For the text-containing cell, return its midpoint in (x, y) coordinate format. 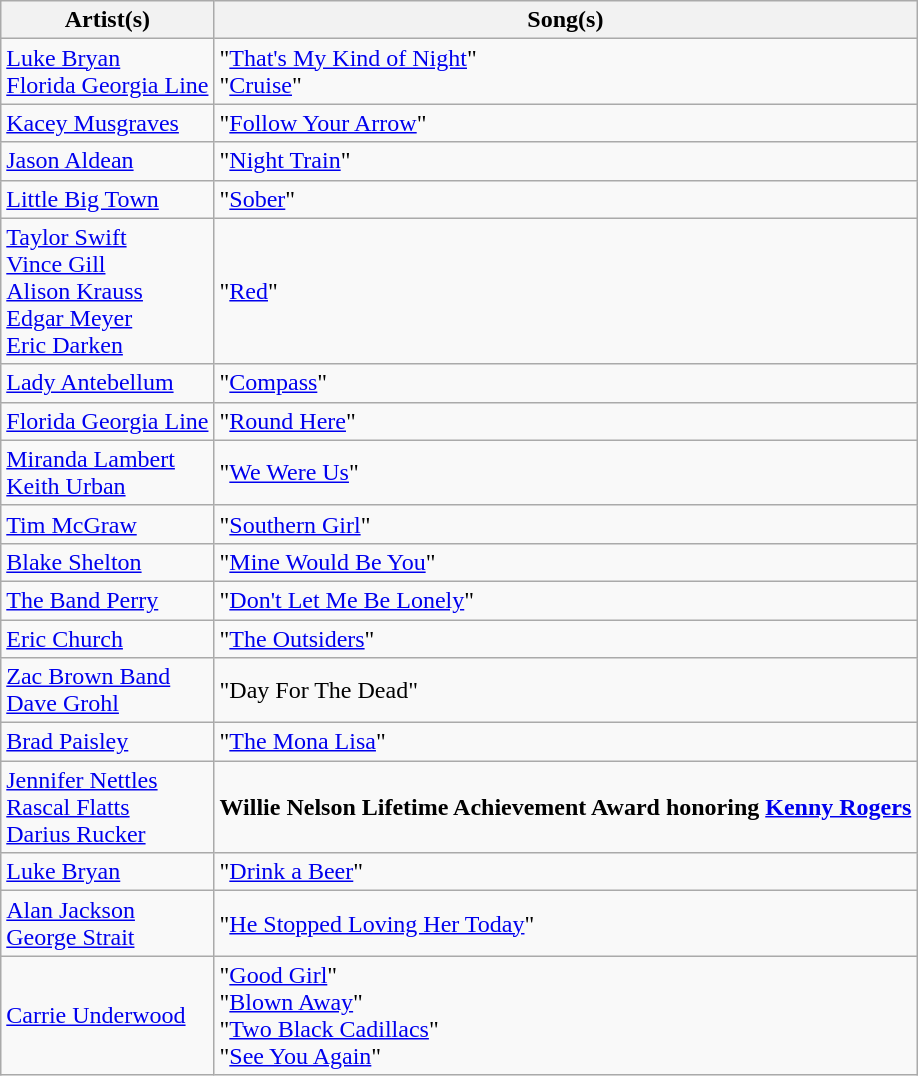
Eric Church (108, 639)
Miranda LambertKeith Urban (108, 472)
Blake Shelton (108, 562)
"Good Girl""Blown Away""Two Black Cadillacs""See You Again" (566, 1016)
Luke BryanFlorida Georgia Line (108, 72)
"He Stopped Loving Her Today" (566, 924)
Zac Brown BandDave Grohl (108, 690)
"Compass" (566, 383)
"Round Here" (566, 421)
Taylor SwiftVince GillAlison KraussEdgar MeyerEric Darken (108, 291)
"The Outsiders" (566, 639)
"That's My Kind of Night""Cruise" (566, 72)
Kacey Musgraves (108, 123)
Jennifer NettlesRascal FlattsDarius Rucker (108, 807)
"Night Train" (566, 161)
Brad Paisley (108, 742)
"We Were Us" (566, 472)
"Follow Your Arrow" (566, 123)
"Don't Let Me Be Lonely" (566, 600)
"The Mona Lisa" (566, 742)
"Sober" (566, 199)
Tim McGraw (108, 524)
"Southern Girl" (566, 524)
Jason Aldean (108, 161)
"Drink a Beer" (566, 872)
"Day For The Dead" (566, 690)
The Band Perry (108, 600)
"Mine Would Be You" (566, 562)
Carrie Underwood (108, 1016)
Song(s) (566, 20)
Alan JacksonGeorge Strait (108, 924)
Willie Nelson Lifetime Achievement Award honoring Kenny Rogers (566, 807)
Little Big Town (108, 199)
Luke Bryan (108, 872)
"Red" (566, 291)
Artist(s) (108, 20)
Florida Georgia Line (108, 421)
Lady Antebellum (108, 383)
